Search for the cell housing the specified text and yield its (x, y) center coordinate. 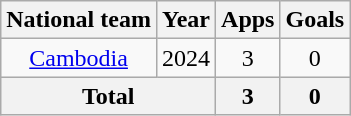
Cambodia (79, 58)
Total (108, 96)
Year (186, 20)
2024 (186, 58)
Apps (248, 20)
Goals (315, 20)
National team (79, 20)
